Scan for the cell matching the given text and deliver its [x, y] coordinate at center. 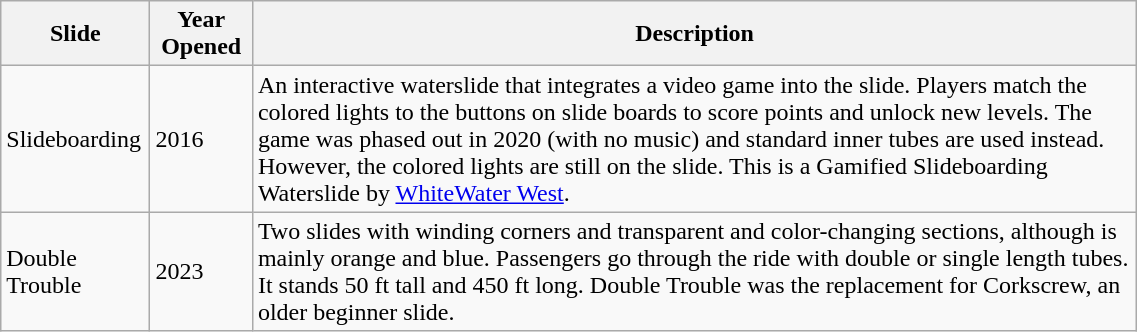
Slide [76, 34]
Double Trouble [76, 272]
Slideboarding [76, 139]
2016 [201, 139]
2023 [201, 272]
Year Opened [201, 34]
Description [694, 34]
